Output the [X, Y] coordinate of the center of the cell containing the given text.  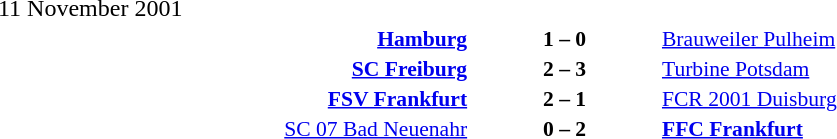
2 – 3 [564, 68]
2 – 1 [564, 98]
1 – 0 [564, 38]
